Find where the given text appears and provide that cell's center as [x, y] coordinate. 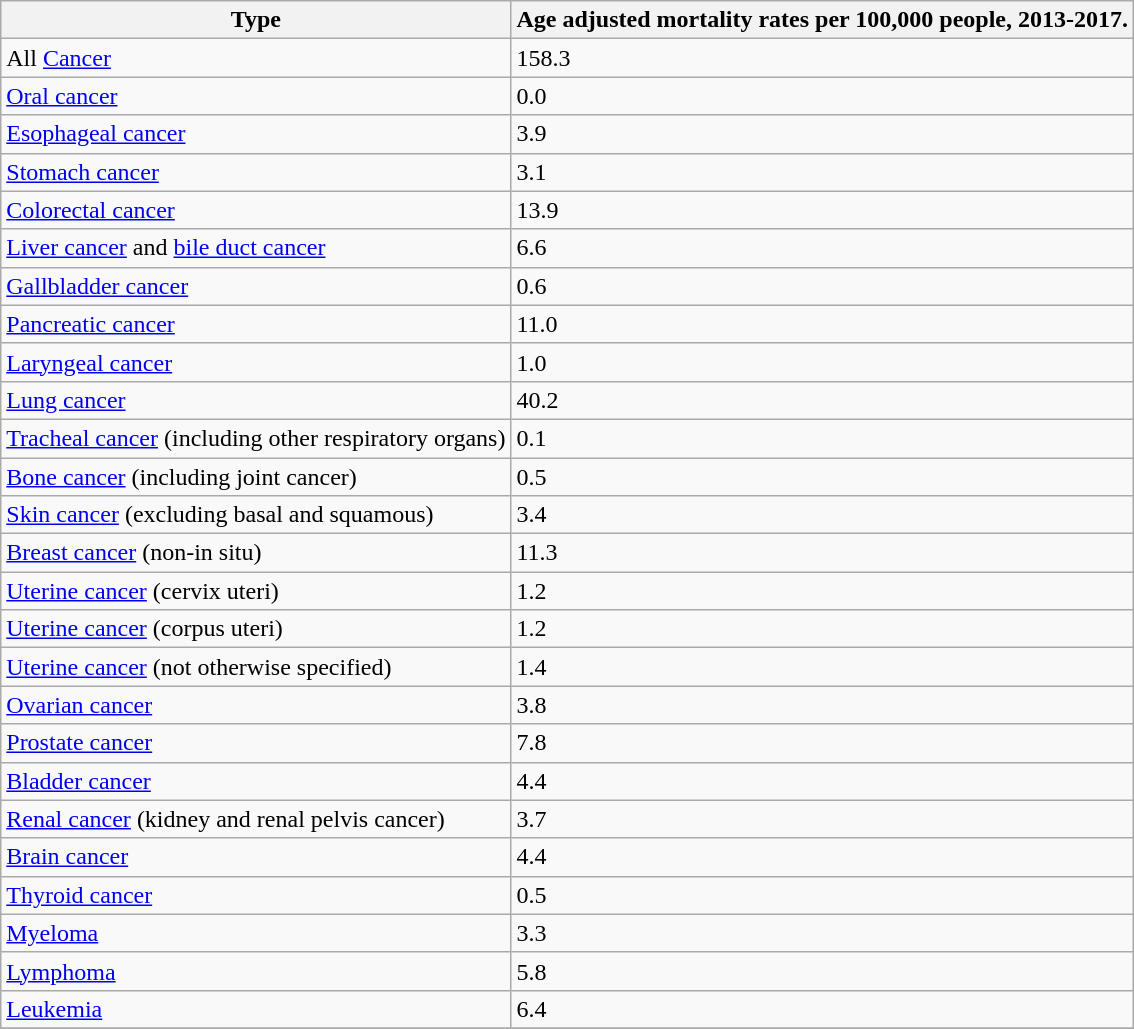
Tracheal cancer (including other respiratory organs) [256, 438]
7.8 [822, 743]
Lymphoma [256, 971]
Ovarian cancer [256, 705]
Bladder cancer [256, 781]
All Cancer [256, 58]
6.6 [822, 248]
Stomach cancer [256, 172]
Brain cancer [256, 857]
3.4 [822, 515]
3.8 [822, 705]
0.0 [822, 96]
0.6 [822, 286]
0.1 [822, 438]
Age adjusted mortality rates per 100,000 people, 2013-2017. [822, 20]
Bone cancer (including joint cancer) [256, 477]
Lung cancer [256, 400]
Gallbladder cancer [256, 286]
Uterine cancer (corpus uteri) [256, 629]
5.8 [822, 971]
158.3 [822, 58]
Renal cancer (kidney and renal pelvis cancer) [256, 819]
Pancreatic cancer [256, 324]
Uterine cancer (not otherwise specified) [256, 667]
Uterine cancer (cervix uteri) [256, 591]
Laryngeal cancer [256, 362]
Liver cancer and bile duct cancer [256, 248]
Esophageal cancer [256, 134]
Leukemia [256, 1009]
1.4 [822, 667]
1.0 [822, 362]
Colorectal cancer [256, 210]
13.9 [822, 210]
11.0 [822, 324]
3.3 [822, 933]
Prostate cancer [256, 743]
6.4 [822, 1009]
3.7 [822, 819]
Thyroid cancer [256, 895]
40.2 [822, 400]
Oral cancer [256, 96]
3.1 [822, 172]
11.3 [822, 553]
Breast cancer (non-in situ) [256, 553]
3.9 [822, 134]
Skin cancer (excluding basal and squamous) [256, 515]
Myeloma [256, 933]
Type [256, 20]
